Pinpoint the cell where the given text exists, returning its [x, y] midpoint coordinate. 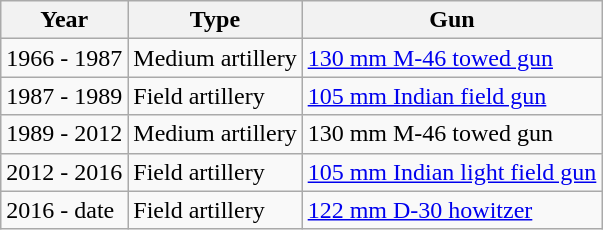
105 mm Indian light field gun [452, 172]
Type [215, 20]
2016 - date [64, 210]
105 mm Indian field gun [452, 96]
1987 - 1989 [64, 96]
Year [64, 20]
1989 - 2012 [64, 134]
2012 - 2016 [64, 172]
122 mm D-30 howitzer [452, 210]
1966 - 1987 [64, 58]
Gun [452, 20]
